From the cell containing the given text, extract its center point as [X, Y] coordinate. 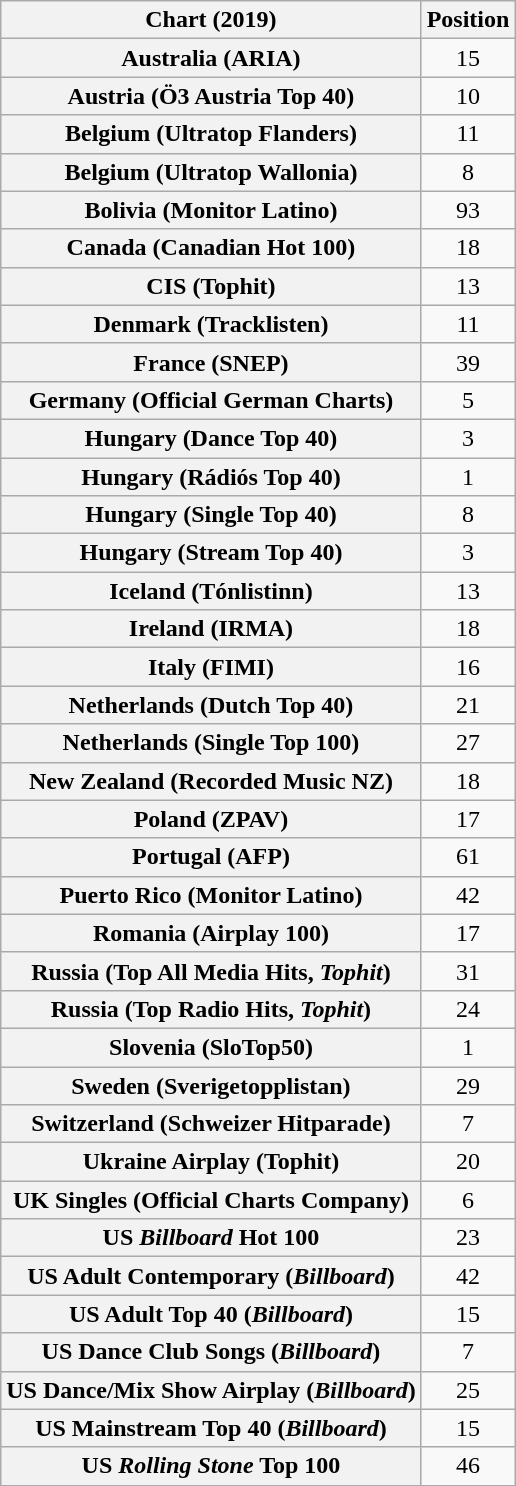
US Billboard Hot 100 [211, 1238]
US Dance Club Songs (Billboard) [211, 1352]
31 [468, 971]
Romania (Airplay 100) [211, 933]
CIS (Tophit) [211, 286]
Italy (FIMI) [211, 667]
Russia (Top Radio Hits, Tophit) [211, 1009]
Russia (Top All Media Hits, Tophit) [211, 971]
Canada (Canadian Hot 100) [211, 248]
29 [468, 1085]
24 [468, 1009]
Hungary (Single Top 40) [211, 515]
Puerto Rico (Monitor Latino) [211, 895]
61 [468, 857]
Netherlands (Dutch Top 40) [211, 705]
France (SNEP) [211, 362]
Hungary (Stream Top 40) [211, 553]
Australia (ARIA) [211, 58]
Switzerland (Schweizer Hitparade) [211, 1124]
Netherlands (Single Top 100) [211, 743]
US Mainstream Top 40 (Billboard) [211, 1428]
Bolivia (Monitor Latino) [211, 210]
Germany (Official German Charts) [211, 400]
Hungary (Rádiós Top 40) [211, 477]
US Dance/Mix Show Airplay (Billboard) [211, 1390]
Portugal (AFP) [211, 857]
27 [468, 743]
46 [468, 1466]
93 [468, 210]
5 [468, 400]
20 [468, 1162]
Chart (2019) [211, 20]
US Adult Contemporary (Billboard) [211, 1276]
UK Singles (Official Charts Company) [211, 1200]
Poland (ZPAV) [211, 819]
Austria (Ö3 Austria Top 40) [211, 96]
New Zealand (Recorded Music NZ) [211, 781]
US Adult Top 40 (Billboard) [211, 1314]
39 [468, 362]
Belgium (Ultratop Flanders) [211, 134]
16 [468, 667]
Denmark (Tracklisten) [211, 324]
25 [468, 1390]
Hungary (Dance Top 40) [211, 438]
23 [468, 1238]
Ukraine Airplay (Tophit) [211, 1162]
10 [468, 96]
Position [468, 20]
US Rolling Stone Top 100 [211, 1466]
21 [468, 705]
6 [468, 1200]
Sweden (Sverigetopplistan) [211, 1085]
Slovenia (SloTop50) [211, 1047]
Belgium (Ultratop Wallonia) [211, 172]
Ireland (IRMA) [211, 629]
Iceland (Tónlistinn) [211, 591]
